Find where the given text appears and provide that cell's center as (x, y) coordinate. 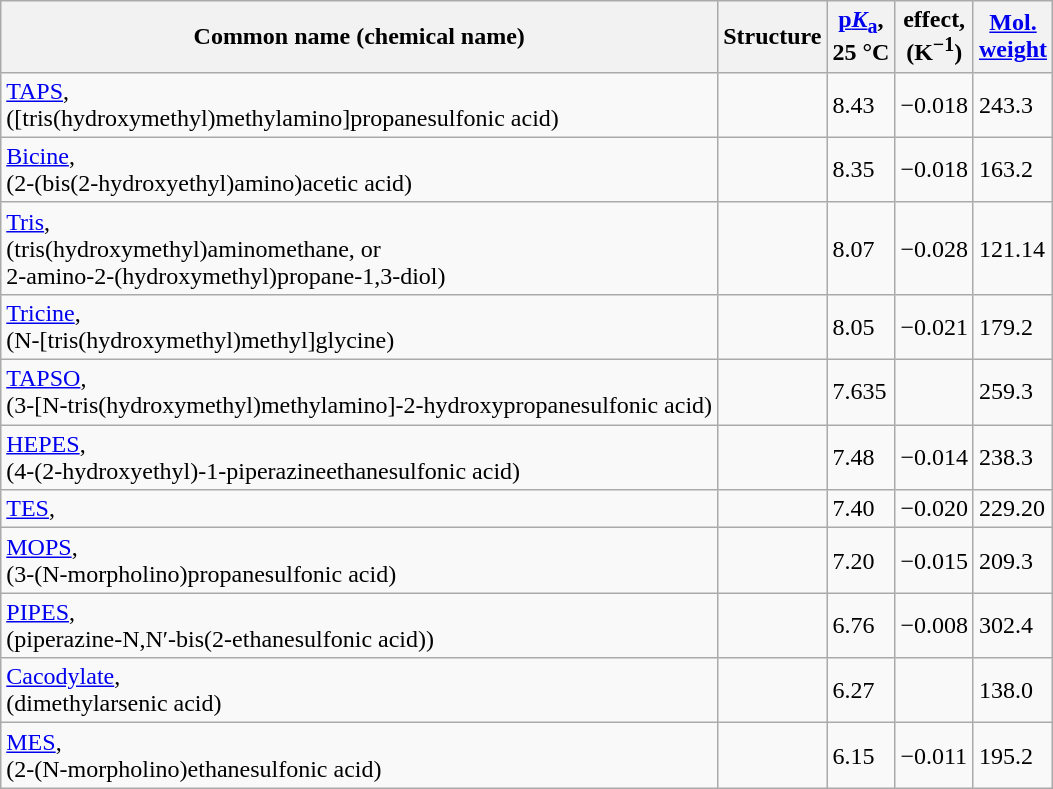
7.40 (861, 509)
6.76 (861, 626)
7.635 (861, 392)
8.35 (861, 170)
8.05 (861, 326)
TAPS, ([tris(hydroxymethyl)methylamino]propanesulfonic acid) (360, 104)
TES, (360, 509)
229.20 (1012, 509)
−0.008 (934, 626)
238.3 (1012, 458)
121.14 (1012, 248)
195.2 (1012, 756)
effect, (K−1) (934, 37)
Cacodylate, (dimethylarsenic acid) (360, 690)
HEPES, (4-(2-hydroxyethyl)-1-piperazineethanesulfonic acid) (360, 458)
MES, (2-(N-morpholino)ethanesulfonic acid) (360, 756)
Common name (chemical name) (360, 37)
7.20 (861, 560)
259.3 (1012, 392)
Structure (772, 37)
−0.015 (934, 560)
−0.028 (934, 248)
6.15 (861, 756)
−0.014 (934, 458)
138.0 (1012, 690)
163.2 (1012, 170)
302.4 (1012, 626)
243.3 (1012, 104)
TAPSO, (3-[N-tris(hydroxymethyl)methylamino]-2-hydroxypropanesulfonic acid) (360, 392)
7.48 (861, 458)
−0.020 (934, 509)
6.27 (861, 690)
−0.011 (934, 756)
pKa, 25 °C (861, 37)
209.3 (1012, 560)
PIPES, (piperazine-N,N′-bis(2-ethanesulfonic acid)) (360, 626)
8.07 (861, 248)
8.43 (861, 104)
Tris, (tris(hydroxymethyl)aminomethane, or 2-amino-2-(hydroxymethyl)propane-1,3-diol) (360, 248)
−0.021 (934, 326)
Bicine, (2-(bis(2-hydroxyethyl)amino)acetic acid) (360, 170)
Tricine, (N-[tris(hydroxymethyl)methyl]glycine) (360, 326)
Mol. weight (1012, 37)
179.2 (1012, 326)
MOPS, (3-(N-morpholino)propanesulfonic acid) (360, 560)
